From the cell containing the given text, extract its center point as [x, y] coordinate. 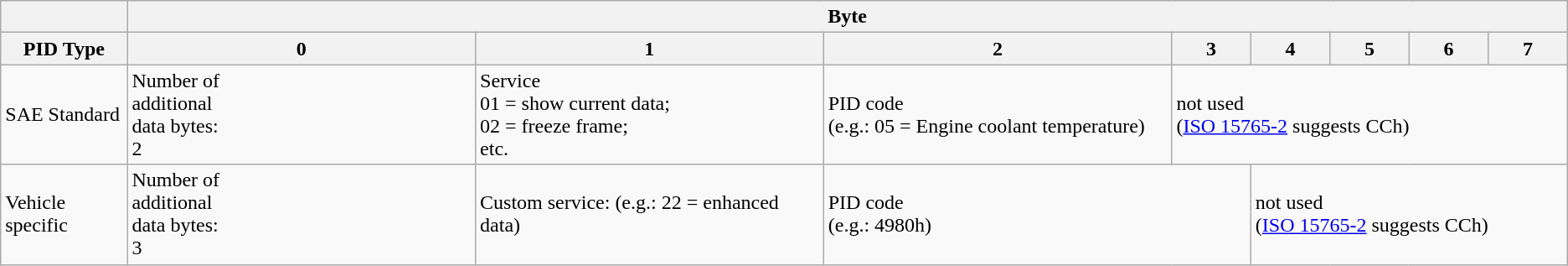
PID code(e.g.: 4980h) [1037, 215]
0 [302, 49]
4 [1290, 49]
PID code(e.g.: 05 = Engine coolant temperature) [998, 114]
Service01 = show current data;02 = freeze frame;etc. [650, 114]
Number ofadditionaldata bytes:3 [302, 215]
SAE Standard [64, 114]
Vehicle specific [64, 215]
2 [998, 49]
6 [1448, 49]
3 [1211, 49]
5 [1369, 49]
Custom service: (e.g.: 22 = enhanced data) [650, 215]
Number ofadditionaldata bytes:2 [302, 114]
7 [1528, 49]
1 [650, 49]
PID Type [64, 49]
Byte [848, 17]
